Output the (X, Y) coordinate of the center of the cell containing the given text.  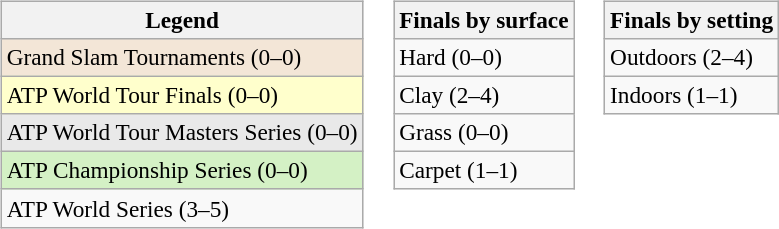
Finals by surface (484, 20)
Indoors (1–1) (692, 95)
ATP Championship Series (0–0) (182, 171)
Carpet (1–1) (484, 171)
Hard (0–0) (484, 57)
Grass (0–0) (484, 133)
Grand Slam Tournaments (0–0) (182, 57)
Finals by setting (692, 20)
Outdoors (2–4) (692, 57)
ATP World Tour Masters Series (0–0) (182, 133)
ATP World Tour Finals (0–0) (182, 95)
Clay (2–4) (484, 95)
Legend (182, 20)
ATP World Series (3–5) (182, 208)
